Determine the (x, y) coordinate at the center of the cell enclosing the given text.  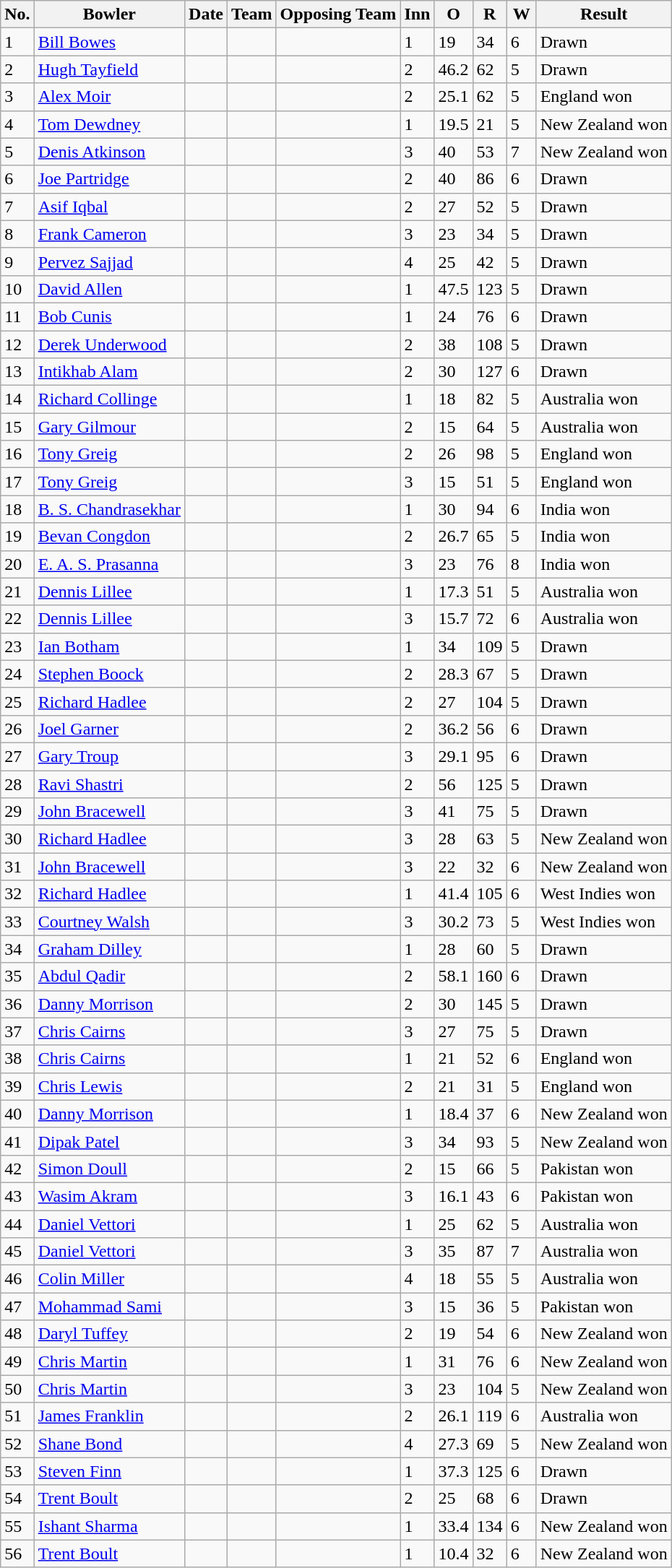
Alex Moir (109, 97)
Frank Cameron (109, 234)
82 (490, 399)
Steven Finn (109, 1471)
Result (604, 14)
Intikhab Alam (109, 372)
26.7 (454, 537)
17 (17, 482)
66 (490, 1169)
60 (490, 949)
Joel Garner (109, 729)
123 (490, 289)
Derek Underwood (109, 345)
10 (17, 289)
44 (17, 1224)
86 (490, 179)
14 (17, 399)
Ishant Sharma (109, 1526)
63 (490, 839)
Inn (418, 14)
47 (17, 1307)
No. (17, 14)
E. A. S. Prasanna (109, 564)
R (490, 14)
28.3 (454, 674)
68 (490, 1499)
Daryl Tuffey (109, 1334)
Joe Partridge (109, 179)
46 (17, 1279)
134 (490, 1526)
David Allen (109, 289)
29 (17, 812)
108 (490, 345)
Mohammad Sami (109, 1307)
Dipak Patel (109, 1141)
Pervez Sajjad (109, 261)
9 (17, 261)
Bowler (109, 14)
67 (490, 674)
64 (490, 427)
Ian Botham (109, 646)
39 (17, 1086)
Stephen Boock (109, 674)
20 (17, 564)
Graham Dilley (109, 949)
18.4 (454, 1114)
Gary Gilmour (109, 427)
Shane Bond (109, 1444)
Team (252, 14)
Wasim Akram (109, 1196)
93 (490, 1141)
65 (490, 537)
Asif Iqbal (109, 207)
47.5 (454, 289)
Richard Collinge (109, 399)
87 (490, 1252)
James Franklin (109, 1416)
72 (490, 619)
27.3 (454, 1444)
Bob Cunis (109, 316)
O (454, 14)
10.4 (454, 1554)
11 (17, 316)
W (522, 14)
30.2 (454, 922)
25.1 (454, 97)
58.1 (454, 976)
Gary Troup (109, 756)
13 (17, 372)
46.2 (454, 69)
Bill Bowes (109, 42)
29.1 (454, 756)
26.1 (454, 1416)
69 (490, 1444)
Simon Doull (109, 1169)
98 (490, 454)
Bevan Congdon (109, 537)
16.1 (454, 1196)
16 (17, 454)
Denis Atkinson (109, 152)
49 (17, 1361)
95 (490, 756)
119 (490, 1416)
Ravi Shastri (109, 784)
Tom Dewdney (109, 124)
109 (490, 646)
19.5 (454, 124)
36.2 (454, 729)
17.3 (454, 592)
15.7 (454, 619)
127 (490, 372)
33 (17, 922)
94 (490, 509)
Colin Miller (109, 1279)
Courtney Walsh (109, 922)
Date (207, 14)
48 (17, 1334)
B. S. Chandrasekhar (109, 509)
12 (17, 345)
50 (17, 1389)
73 (490, 922)
45 (17, 1252)
160 (490, 976)
Abdul Qadir (109, 976)
41.4 (454, 894)
37.3 (454, 1471)
Opposing Team (338, 14)
145 (490, 1004)
Chris Lewis (109, 1086)
Hugh Tayfield (109, 69)
33.4 (454, 1526)
105 (490, 894)
